Determine the (X, Y) coordinate at the center of the cell enclosing the given text.  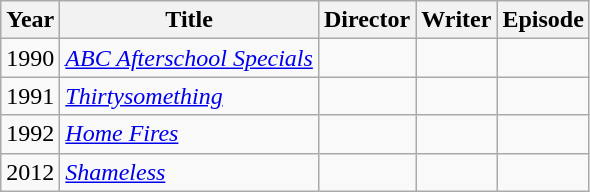
Title (190, 20)
Home Fires (190, 134)
Writer (456, 20)
1991 (30, 96)
Episode (543, 20)
Thirtysomething (190, 96)
ABC Afterschool Specials (190, 58)
Shameless (190, 172)
1992 (30, 134)
2012 (30, 172)
Year (30, 20)
Director (366, 20)
1990 (30, 58)
